Identify which cell holds the provided text, then report its (x, y) central coordinate. 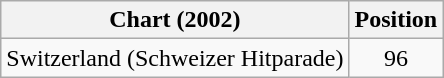
Switzerland (Schweizer Hitparade) (175, 58)
96 (396, 58)
Position (396, 20)
Chart (2002) (175, 20)
